From the cell containing the given text, extract its center point as [x, y] coordinate. 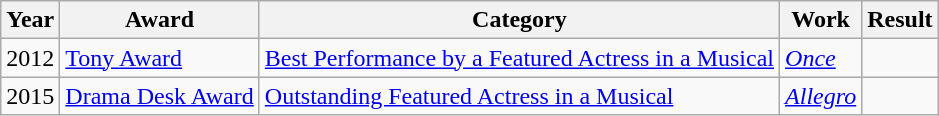
2015 [30, 96]
Allegro [821, 96]
Once [821, 58]
2012 [30, 58]
Best Performance by a Featured Actress in a Musical [519, 58]
Work [821, 20]
Category [519, 20]
Drama Desk Award [160, 96]
Award [160, 20]
Year [30, 20]
Outstanding Featured Actress in a Musical [519, 96]
Tony Award [160, 58]
Result [900, 20]
